Identify which cell holds the provided text, then report its [x, y] central coordinate. 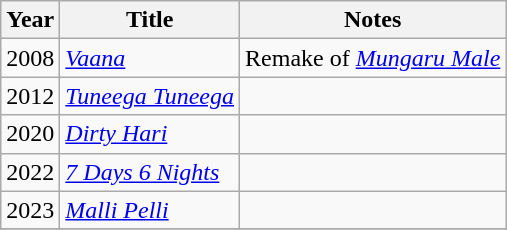
Remake of Mungaru Male [373, 58]
Malli Pelli [150, 210]
2020 [30, 134]
2012 [30, 96]
2008 [30, 58]
Title [150, 20]
2023 [30, 210]
Year [30, 20]
Dirty Hari [150, 134]
7 Days 6 Nights [150, 172]
Tuneega Tuneega [150, 96]
2022 [30, 172]
Vaana [150, 58]
Notes [373, 20]
